Detect which cell encompasses the target text, then output its (X, Y) center coordinate. 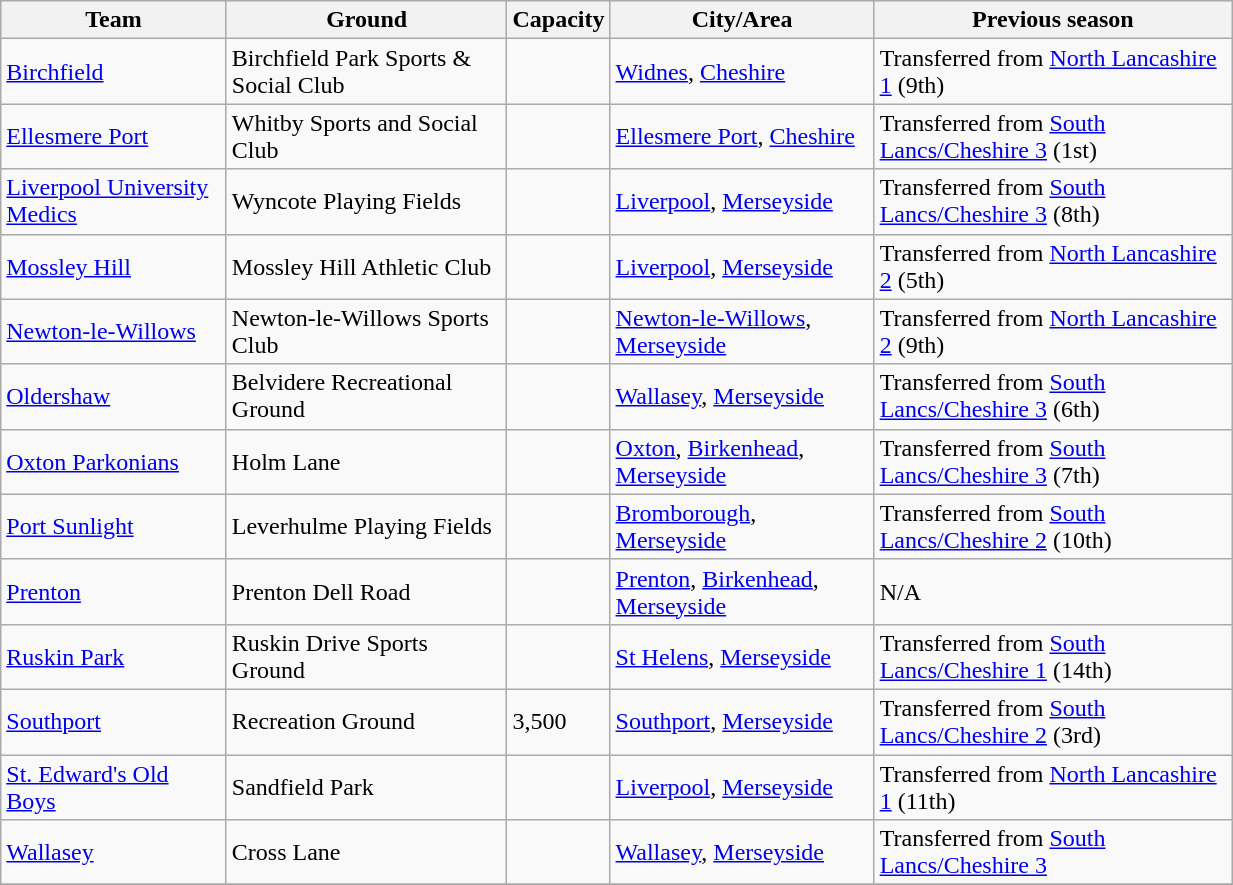
Liverpool University Medics (114, 202)
Transferred from South Lancs/Cheshire 3 (8th) (1052, 202)
Team (114, 20)
Newton-le-Willows Sports Club (366, 332)
Transferred from North Lancashire 2 (9th) (1052, 332)
Oxton Parkonians (114, 462)
Oxton, Birkenhead, Merseyside (742, 462)
Mossley Hill (114, 266)
Sandfield Park (366, 786)
Transferred from South Lancs/Cheshire 3 (7th) (1052, 462)
Transferred from North Lancashire 2 (5th) (1052, 266)
Ellesmere Port, Cheshire (742, 136)
Transferred from South Lancs/Cheshire 2 (10th) (1052, 526)
Ellesmere Port (114, 136)
Transferred from South Lancs/Cheshire 3 (6th) (1052, 396)
Transferred from North Lancashire 1 (11th) (1052, 786)
Newton-le-Willows, Merseyside (742, 332)
St. Edward's Old Boys (114, 786)
Capacity (558, 20)
Mossley Hill Athletic Club (366, 266)
Previous season (1052, 20)
Port Sunlight (114, 526)
Bromborough, Merseyside (742, 526)
Recreation Ground (366, 722)
N/A (1052, 592)
Southport (114, 722)
Ruskin Park (114, 656)
Southport, Merseyside (742, 722)
3,500 (558, 722)
Cross Lane (366, 852)
Ground (366, 20)
Newton-le-Willows (114, 332)
Holm Lane (366, 462)
Oldershaw (114, 396)
Wyncote Playing Fields (366, 202)
Ruskin Drive Sports Ground (366, 656)
Birchfield Park Sports & Social Club (366, 72)
Transferred from South Lancs/Cheshire 3 (1052, 852)
Prenton (114, 592)
Wallasey (114, 852)
Transferred from South Lancs/Cheshire 1 (14th) (1052, 656)
Transferred from South Lancs/Cheshire 2 (3rd) (1052, 722)
Transferred from North Lancashire 1 (9th) (1052, 72)
Birchfield (114, 72)
Whitby Sports and Social Club (366, 136)
St Helens, Merseyside (742, 656)
Belvidere Recreational Ground (366, 396)
Transferred from South Lancs/Cheshire 3 (1st) (1052, 136)
Widnes, Cheshire (742, 72)
City/Area (742, 20)
Prenton, Birkenhead, Merseyside (742, 592)
Leverhulme Playing Fields (366, 526)
Prenton Dell Road (366, 592)
